Search for the cell housing the specified text and yield its [x, y] center coordinate. 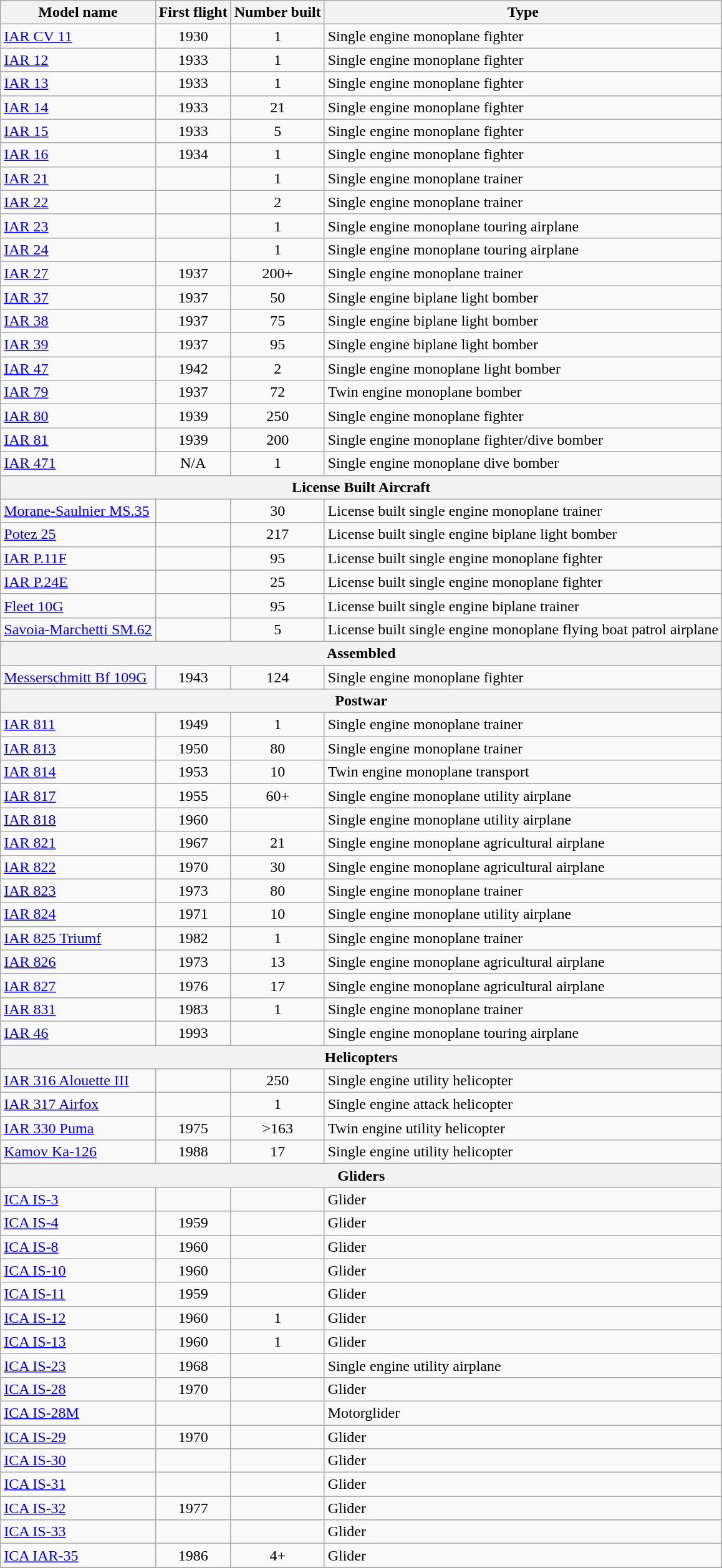
IAR 823 [78, 891]
Twin engine utility helicopter [523, 1128]
Helicopters [362, 1057]
1942 [193, 369]
1993 [193, 1033]
License built single engine monoplane trainer [523, 511]
Messerschmitt Bf 109G [78, 677]
1988 [193, 1152]
4+ [277, 1556]
IAR CV 11 [78, 36]
Fleet 10G [78, 606]
217 [277, 535]
IAR 47 [78, 369]
IAR 15 [78, 131]
IAR 13 [78, 84]
ICA IS-31 [78, 1484]
IAR 825 Triumf [78, 938]
IAR 317 Airfox [78, 1105]
License built single engine biplane light bomber [523, 535]
IAR 23 [78, 226]
IAR 831 [78, 1009]
IAR 24 [78, 249]
IAR 81 [78, 440]
ICA IS-23 [78, 1365]
IAR 27 [78, 273]
ICA IS-11 [78, 1294]
IAR 471 [78, 463]
IAR 826 [78, 962]
1934 [193, 155]
IAR 316 Alouette III [78, 1081]
ICA IS-4 [78, 1223]
IAR 813 [78, 748]
50 [277, 298]
ICA IS-28 [78, 1389]
1971 [193, 914]
>163 [277, 1128]
ICA IS-8 [78, 1247]
Potez 25 [78, 535]
ICA IS-30 [78, 1461]
1930 [193, 36]
IAR 824 [78, 914]
60+ [277, 796]
1955 [193, 796]
Postwar [362, 701]
IAR 12 [78, 60]
ICA IS-33 [78, 1532]
1982 [193, 938]
IAR 814 [78, 772]
72 [277, 392]
N/A [193, 463]
1977 [193, 1508]
License built single engine biplane trainer [523, 606]
IAR P.24E [78, 582]
Gliders [362, 1176]
1983 [193, 1009]
Twin engine monoplane bomber [523, 392]
1975 [193, 1128]
25 [277, 582]
Single engine attack helicopter [523, 1105]
IAR 22 [78, 202]
ICA IAR-35 [78, 1556]
Single engine monoplane dive bomber [523, 463]
ICA IS-32 [78, 1508]
IAR 822 [78, 867]
Morane-Saulnier MS.35 [78, 511]
IAR 330 Puma [78, 1128]
IAR 811 [78, 725]
IAR 80 [78, 416]
1968 [193, 1365]
IAR 817 [78, 796]
License Built Aircraft [362, 487]
IAR 818 [78, 820]
Number built [277, 12]
Single engine monoplane fighter/dive bomber [523, 440]
1953 [193, 772]
First flight [193, 12]
ICA IS-10 [78, 1270]
IAR 38 [78, 321]
13 [277, 962]
IAR 37 [78, 298]
Single engine utility airplane [523, 1365]
75 [277, 321]
Model name [78, 12]
IAR 46 [78, 1033]
IAR 16 [78, 155]
IAR 14 [78, 107]
IAR 827 [78, 985]
IAR 79 [78, 392]
IAR 39 [78, 345]
IAR 21 [78, 178]
200+ [277, 273]
ICA IS-12 [78, 1318]
Kamov Ka-126 [78, 1152]
IAR P.11F [78, 558]
Savoia-Marchetti SM.62 [78, 629]
1949 [193, 725]
1967 [193, 843]
124 [277, 677]
1986 [193, 1556]
IAR 821 [78, 843]
Twin engine monoplane transport [523, 772]
1943 [193, 677]
ICA IS-13 [78, 1342]
Single engine monoplane light bomber [523, 369]
ICA IS-3 [78, 1199]
License built single engine monoplane flying boat patrol airplane [523, 629]
ICA IS-28M [78, 1413]
Assembled [362, 653]
200 [277, 440]
Motorglider [523, 1413]
1976 [193, 985]
1950 [193, 748]
ICA IS-29 [78, 1436]
Type [523, 12]
